Identify which cell holds the provided text, then report its (x, y) central coordinate. 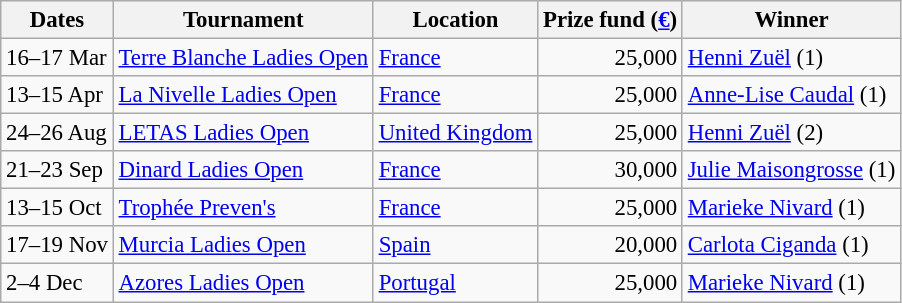
21–23 Sep (57, 170)
Murcia Ladies Open (243, 245)
Portugal (455, 283)
13–15 Oct (57, 208)
Spain (455, 245)
United Kingdom (455, 133)
Dinard Ladies Open (243, 170)
Location (455, 20)
24–26 Aug (57, 133)
Henni Zuël (2) (791, 133)
13–15 Apr (57, 95)
LETAS Ladies Open (243, 133)
Henni Zuël (1) (791, 58)
20,000 (610, 245)
30,000 (610, 170)
Winner (791, 20)
2–4 Dec (57, 283)
Azores Ladies Open (243, 283)
Prize fund (€) (610, 20)
La Nivelle Ladies Open (243, 95)
Trophée Preven's (243, 208)
Terre Blanche Ladies Open (243, 58)
Anne-Lise Caudal (1) (791, 95)
16–17 Mar (57, 58)
Tournament (243, 20)
Carlota Ciganda (1) (791, 245)
Julie Maisongrosse (1) (791, 170)
Dates (57, 20)
17–19 Nov (57, 245)
